Output the [x, y] coordinate of the center of the cell containing the given text.  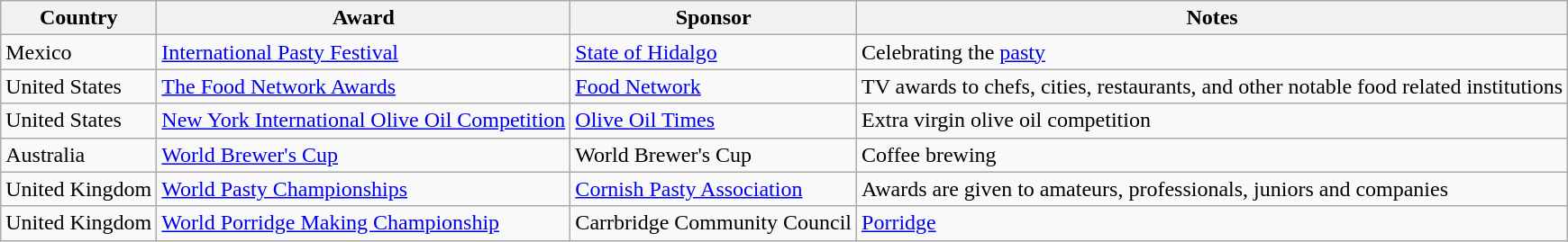
Extra virgin olive oil competition [1213, 121]
World Pasty Championships [364, 189]
Award [364, 18]
Australia [79, 155]
New York International Olive Oil Competition [364, 121]
Cornish Pasty Association [714, 189]
TV awards to chefs, cities, restaurants, and other notable food related institutions [1213, 86]
Food Network [714, 86]
The Food Network Awards [364, 86]
Mexico [79, 52]
State of Hidalgo [714, 52]
Country [79, 18]
International Pasty Festival [364, 52]
Olive Oil Times [714, 121]
Awards are given to amateurs, professionals, juniors and companies [1213, 189]
Coffee brewing [1213, 155]
Notes [1213, 18]
Carrbridge Community Council [714, 223]
Porridge [1213, 223]
World Porridge Making Championship [364, 223]
Celebrating the pasty [1213, 52]
Sponsor [714, 18]
